Capture the cell that displays the provided text and extract its [X, Y] central coordinate. 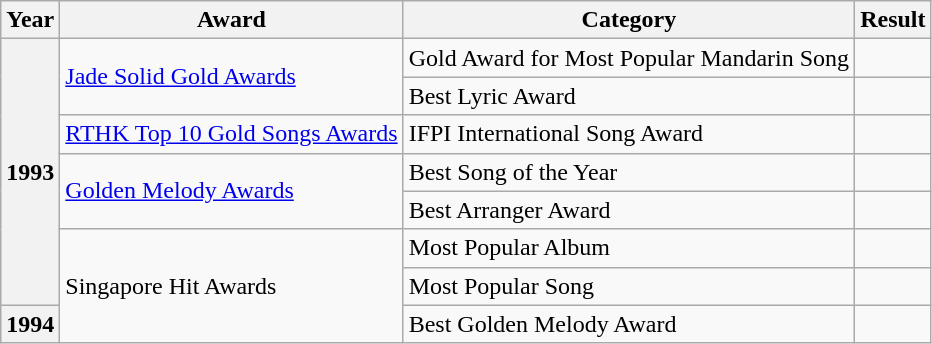
Singapore Hit Awards [232, 286]
Golden Melody Awards [232, 191]
Year [30, 20]
RTHK Top 10 Gold Songs Awards [232, 134]
Best Golden Melody Award [629, 324]
Result [893, 20]
Most Popular Album [629, 248]
Category [629, 20]
1993 [30, 172]
Award [232, 20]
Gold Award for Most Popular Mandarin Song [629, 58]
Best Song of the Year [629, 172]
Jade Solid Gold Awards [232, 77]
1994 [30, 324]
Most Popular Song [629, 286]
Best Lyric Award [629, 96]
IFPI International Song Award [629, 134]
Best Arranger Award [629, 210]
